Find where the given text appears and provide that cell's center as (x, y) coordinate. 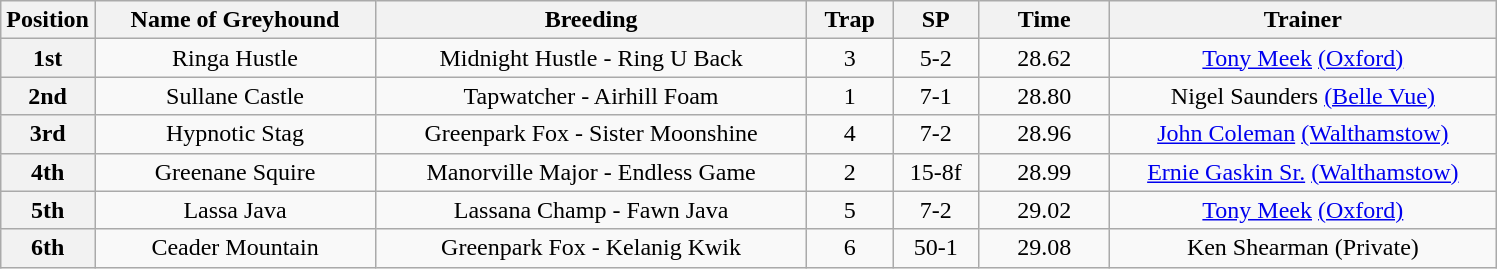
Breeding (592, 20)
5 (850, 210)
Greenpark Fox - Sister Moonshine (592, 134)
29.02 (1044, 210)
1 (850, 96)
Trainer (1303, 20)
3 (850, 58)
28.99 (1044, 172)
28.80 (1044, 96)
Lassana Champ - Fawn Java (592, 210)
6 (850, 248)
John Coleman (Walthamstow) (1303, 134)
5th (48, 210)
50-1 (936, 248)
Hypnotic Stag (234, 134)
4 (850, 134)
7-1 (936, 96)
Ernie Gaskin Sr. (Walthamstow) (1303, 172)
6th (48, 248)
Nigel Saunders (Belle Vue) (1303, 96)
2nd (48, 96)
28.62 (1044, 58)
28.96 (1044, 134)
Tapwatcher - Airhill Foam (592, 96)
Greenpark Fox - Kelanig Kwik (592, 248)
Lassa Java (234, 210)
Ken Shearman (Private) (1303, 248)
Time (1044, 20)
29.08 (1044, 248)
Ceader Mountain (234, 248)
Greenane Squire (234, 172)
Name of Greyhound (234, 20)
15-8f (936, 172)
4th (48, 172)
3rd (48, 134)
Midnight Hustle - Ring U Back (592, 58)
Manorville Major - Endless Game (592, 172)
2 (850, 172)
Position (48, 20)
SP (936, 20)
1st (48, 58)
Trap (850, 20)
Ringa Hustle (234, 58)
Sullane Castle (234, 96)
5-2 (936, 58)
